Find where the given text appears and provide that cell's center as [x, y] coordinate. 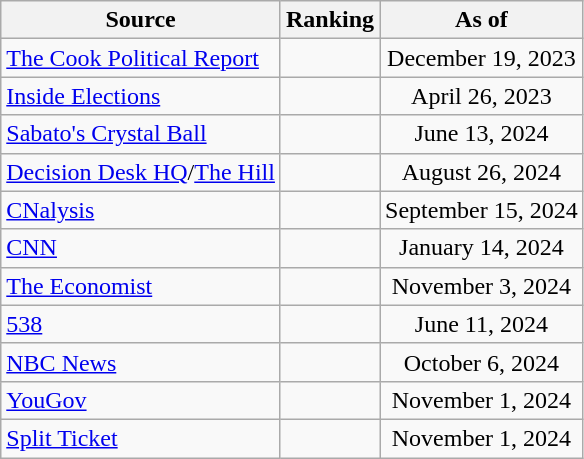
YouGov [141, 400]
August 26, 2024 [482, 172]
CNN [141, 248]
Ranking [330, 20]
June 13, 2024 [482, 134]
Source [141, 20]
CNalysis [141, 210]
Inside Elections [141, 96]
June 11, 2024 [482, 324]
October 6, 2024 [482, 362]
538 [141, 324]
April 26, 2023 [482, 96]
Sabato's Crystal Ball [141, 134]
September 15, 2024 [482, 210]
The Economist [141, 286]
December 19, 2023 [482, 58]
January 14, 2024 [482, 248]
As of [482, 20]
The Cook Political Report [141, 58]
Decision Desk HQ/The Hill [141, 172]
November 3, 2024 [482, 286]
Split Ticket [141, 438]
NBC News [141, 362]
